Return (x, y) of the center of cell containing provided text 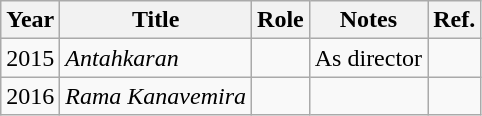
Title (156, 20)
Antahkaran (156, 58)
2016 (30, 96)
Year (30, 20)
2015 (30, 58)
Role (281, 20)
Ref. (454, 20)
Rama Kanavemira (156, 96)
As director (368, 58)
Notes (368, 20)
